For the text-containing cell, return its midpoint in (X, Y) coordinate format. 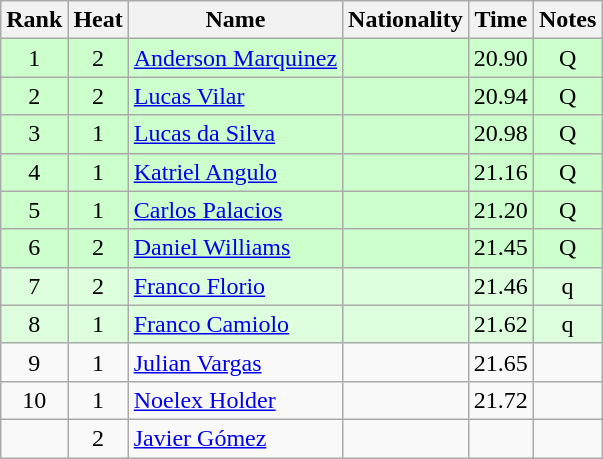
9 (34, 362)
Lucas da Silva (235, 134)
10 (34, 400)
Lucas Vilar (235, 96)
20.98 (500, 134)
21.16 (500, 172)
3 (34, 134)
Rank (34, 20)
5 (34, 210)
21.46 (500, 286)
Katriel Angulo (235, 172)
4 (34, 172)
Franco Camiolo (235, 324)
21.62 (500, 324)
21.72 (500, 400)
Anderson Marquinez (235, 58)
Daniel Williams (235, 248)
20.94 (500, 96)
8 (34, 324)
Time (500, 20)
Nationality (406, 20)
21.45 (500, 248)
Notes (567, 20)
6 (34, 248)
Noelex Holder (235, 400)
Heat (98, 20)
Julian Vargas (235, 362)
Carlos Palacios (235, 210)
Javier Gómez (235, 438)
Name (235, 20)
21.65 (500, 362)
21.20 (500, 210)
Franco Florio (235, 286)
20.90 (500, 58)
7 (34, 286)
